Locate the cell with the specified text and output its (X, Y) center coordinate. 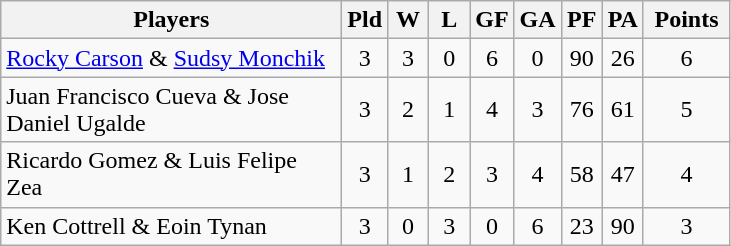
GA (538, 20)
Ricardo Gomez & Luis Felipe Zea (172, 174)
Juan Francisco Cueva & Jose Daniel Ugalde (172, 110)
Pld (365, 20)
61 (622, 110)
PA (622, 20)
GF (492, 20)
Ken Cottrell & Eoin Tynan (172, 226)
Rocky Carson & Sudsy Monchik (172, 58)
Points (686, 20)
W (408, 20)
5 (686, 110)
26 (622, 58)
Players (172, 20)
PF (582, 20)
76 (582, 110)
23 (582, 226)
58 (582, 174)
47 (622, 174)
L (450, 20)
